Return the (X, Y) coordinate for the center point of the cell that contains the specified text.  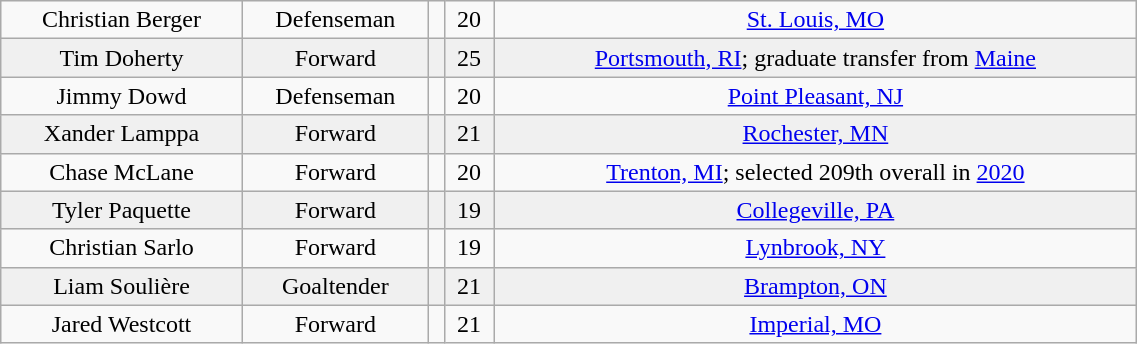
Jared Westcott (122, 324)
25 (469, 58)
St. Louis, MO (816, 20)
Collegeville, PA (816, 210)
Trenton, MI; selected 209th overall in 2020 (816, 172)
Christian Sarlo (122, 248)
Liam Soulière (122, 286)
Portsmouth, RI; graduate transfer from Maine (816, 58)
Christian Berger (122, 20)
Rochester, MN (816, 134)
Imperial, MO (816, 324)
Tyler Paquette (122, 210)
Xander Lamppa (122, 134)
Tim Doherty (122, 58)
Lynbrook, NY (816, 248)
Jimmy Dowd (122, 96)
Chase McLane (122, 172)
Point Pleasant, NJ (816, 96)
Goaltender (335, 286)
Brampton, ON (816, 286)
